Scan for the cell matching the given text and deliver its [X, Y] coordinate at center. 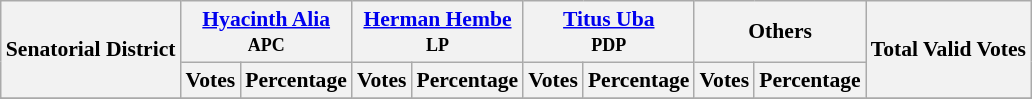
Herman HembeLP [438, 32]
Senatorial District [91, 50]
Others [780, 32]
Hyacinth AliaAPC [266, 32]
Total Valid Votes [948, 50]
Titus UbaPDP [608, 32]
